Detect which cell encompasses the target text, then output its (X, Y) center coordinate. 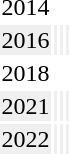
2021 (26, 106)
2016 (26, 40)
2018 (26, 73)
2022 (26, 139)
